Scan for the cell matching the given text and deliver its [x, y] coordinate at center. 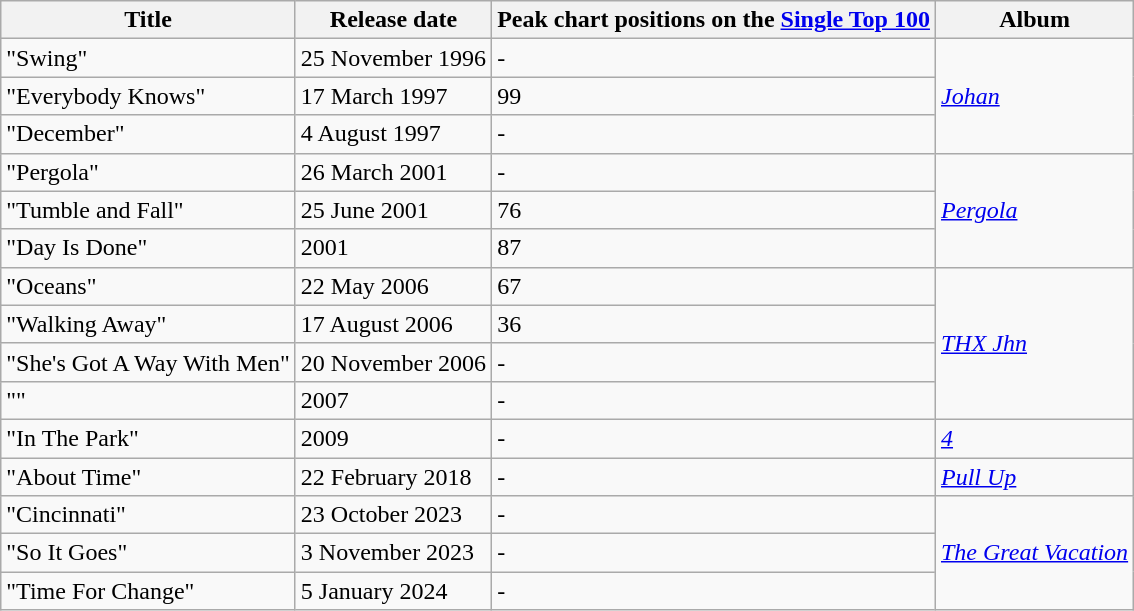
36 [714, 324]
"Time For Change" [148, 591]
17 March 1997 [393, 96]
Pull Up [1034, 477]
2007 [393, 400]
"Cincinnati" [148, 515]
Album [1034, 20]
"In The Park" [148, 438]
Pergola [1034, 210]
"Oceans" [148, 286]
"So It Goes" [148, 553]
"Walking Away" [148, 324]
The Great Vacation [1034, 553]
2001 [393, 248]
25 June 2001 [393, 210]
23 October 2023 [393, 515]
2009 [393, 438]
5 January 2024 [393, 591]
"Pergola" [148, 172]
Peak chart positions on the Single Top 100 [714, 20]
"Tumble and Fall" [148, 210]
26 March 2001 [393, 172]
"She's Got A Way With Men" [148, 362]
20 November 2006 [393, 362]
4 August 1997 [393, 134]
22 May 2006 [393, 286]
87 [714, 248]
"Everybody Knows" [148, 96]
67 [714, 286]
17 August 2006 [393, 324]
THX Jhn [1034, 343]
Johan [1034, 96]
25 November 1996 [393, 58]
3 November 2023 [393, 553]
4 [1034, 438]
22 February 2018 [393, 477]
Release date [393, 20]
76 [714, 210]
"Swing" [148, 58]
Title [148, 20]
"December" [148, 134]
"Day Is Done" [148, 248]
"" [148, 400]
"About Time" [148, 477]
99 [714, 96]
